Determine the (X, Y) coordinate at the center of the cell enclosing the given text.  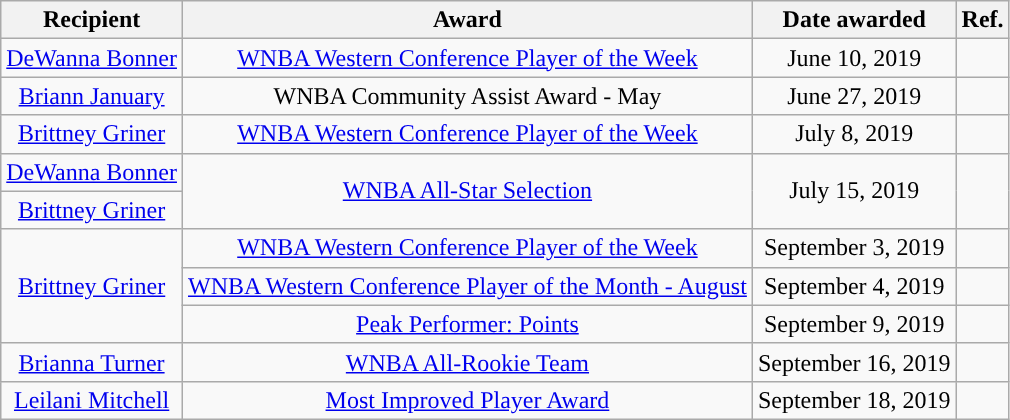
June 27, 2019 (854, 96)
WNBA Community Assist Award - May (467, 96)
Award (467, 20)
September 16, 2019 (854, 362)
Briann January (92, 96)
Leilani Mitchell (92, 400)
July 15, 2019 (854, 191)
WNBA All-Rookie Team (467, 362)
Brianna Turner (92, 362)
June 10, 2019 (854, 58)
WNBA Western Conference Player of the Month - August (467, 286)
September 9, 2019 (854, 324)
WNBA All-Star Selection (467, 191)
Peak Performer: Points (467, 324)
September 18, 2019 (854, 400)
September 3, 2019 (854, 248)
Recipient (92, 20)
September 4, 2019 (854, 286)
Ref. (982, 20)
July 8, 2019 (854, 134)
Date awarded (854, 20)
Most Improved Player Award (467, 400)
